Detect which cell encompasses the target text, then output its (X, Y) center coordinate. 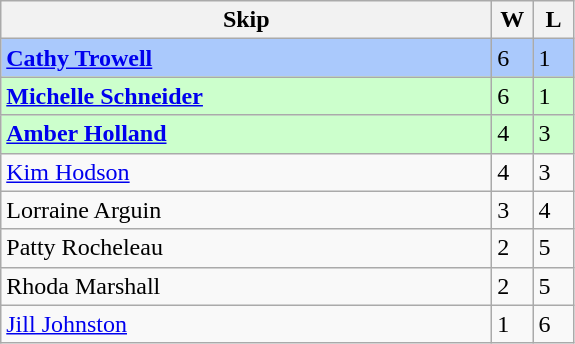
Cathy Trowell (246, 58)
Amber Holland (246, 134)
Michelle Schneider (246, 96)
W (512, 20)
Patty Rocheleau (246, 248)
Rhoda Marshall (246, 286)
Kim Hodson (246, 172)
Lorraine Arguin (246, 210)
L (554, 20)
Skip (246, 20)
Jill Johnston (246, 324)
